Search for the cell housing the specified text and yield its (X, Y) center coordinate. 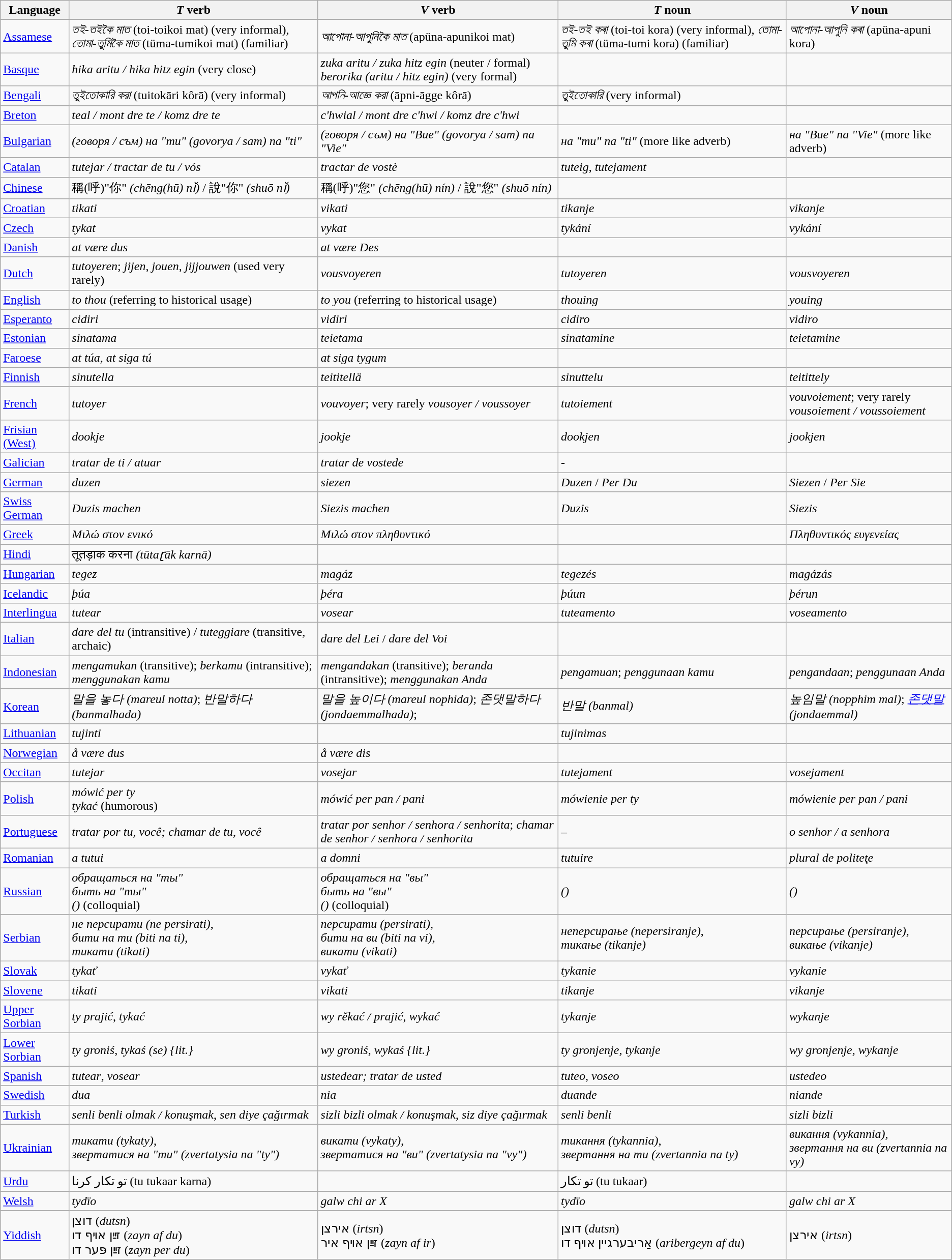
Dutch (35, 274)
tykať (193, 971)
tutoyeren; jijen, jouen, jijjouwen (used very rarely) (193, 274)
Bulgarian (35, 141)
на "Вие" na "Vie" (more like adverb) (869, 141)
Πληθυντικός ευγενείας (869, 535)
sinutella (193, 377)
pengamuan; penggunaan kamu (672, 671)
Turkish (35, 1115)
hika aritu / hika hitz egin (very close) (193, 69)
teal / mont dre te / komz dre te (193, 115)
tutear, vosear (193, 1076)
Language (35, 10)
mówić per pan / pani (438, 799)
Slovak (35, 971)
Greek (35, 535)
tutuire (672, 858)
tujinimas (672, 734)
nia (438, 1095)
dookjen (672, 436)
আপোনা-আপুনি কৰা (apüna-apuni kora) (869, 37)
vouvoyer; very rarely vousoyer / voussoyer (438, 403)
Catalan (35, 167)
vosear (438, 612)
Siezis machen (438, 509)
Siezis (869, 509)
tuteamento (672, 612)
Romanian (35, 858)
Breton (35, 115)
plural de politeţe (869, 858)
sizli bizli (869, 1115)
Welsh (35, 1201)
þúa (193, 593)
þúun (672, 593)
Italian (35, 639)
a tutui (193, 858)
tutejar (193, 772)
ty groniś, tykaś (se) {lit.} (193, 1050)
at siga tygum (438, 358)
wykanje (869, 1016)
tratar de ti / atuar (193, 462)
Basque (35, 69)
말을 높이다 (mareul nophida); 존댓말하다 (jondaemmalhada); (438, 707)
Portuguese (35, 831)
Serbian (35, 938)
Assamese (35, 37)
Hindi (35, 554)
Polish (35, 799)
Upper Sorbian (35, 1016)
sinuttelu (672, 377)
稱(呼)"您" (chēng(hū) nín) / 說"您" (shuō nín) (438, 188)
mengandakan (transitive); beranda (intransitive); menggunakan Anda (438, 671)
тикати (tykaty),звертатися на "ти" (zvertatysia na "ty") (193, 1148)
ty prajić, tykać (193, 1016)
Lithuanian (35, 734)
персирати (persirati),бити на ви (biti na vi),викати (vikati) (438, 938)
tegezés (672, 574)
Estonian (35, 338)
tutoyer (193, 403)
tratar por senhor / senhora / senhorita; chamar de senhor / senhora / senhorita (438, 831)
å være dis (438, 753)
반말 (banmal) (672, 707)
jookje (438, 436)
voseamento (869, 612)
tykání (672, 228)
tractar de vostè (438, 167)
Finnish (35, 377)
Galician (35, 462)
تو تکار (tu tukaar) (672, 1181)
tuteig, tutejament (672, 167)
Urdu (35, 1181)
V verb (438, 10)
tutejar / tractar de tu / vós (193, 167)
wy rěkać / prajić, wykać (438, 1016)
o senhor / a senhora (869, 831)
niande (869, 1095)
senli benli olmak / konuşmak, sen diye çağırmak (193, 1115)
to you (referring to historical usage) (438, 300)
Bengali (35, 96)
mengamukan (transitive); berkamu (intransitive); menggunakan kamu (193, 671)
zuka aritu / zuka hitz egin (neuter / formal) berorika (aritu / hitz egin) (very formal) (438, 69)
mówienie per pan / pani (869, 799)
Lower Sorbian (35, 1050)
c'hwial / mont dre c'hwi / komz dre c'hwi (438, 115)
Frisian (West) (35, 436)
Croatian (35, 209)
sinatamine (672, 338)
þérun (869, 593)
אירצן (irtsn) (869, 1235)
דוצן (dutsn) אַריבערגיין אױף דו (aribergeyn af du) (672, 1235)
تو تکار کرنا (tu tukaar karna) (193, 1181)
викати (vykaty),звертатися на "ви" (zvertatysia na "vy") (438, 1148)
tratar por tu, você; chamar de tu, você (193, 831)
Russian (35, 891)
דוצן (dutsn) זײַן אױף דו (zayn af du) זײַן פּער דו (zayn per du) (193, 1235)
tykanie (672, 971)
tutoiement (672, 403)
Chinese (35, 188)
a domni (438, 858)
Esperanto (35, 319)
Slovene (35, 990)
Indonesian (35, 671)
duzen (193, 482)
তই-তই কৰা (toi-toi kora) (very informal), তোমা-তুমি কৰা (tüma-tumi kora) (familiar) (672, 37)
Czech (35, 228)
vosejament (869, 772)
на "ти" na "ti" (more like adverb) (672, 141)
Norwegian (35, 753)
неперсирање (nepersiranje),тикање (tikanje) (672, 938)
말을 놓다 (mareul notta); 반말하다 (banmalhada) (193, 707)
German (35, 482)
Korean (35, 707)
vykať (438, 971)
tykat (193, 228)
duande (672, 1095)
Hungarian (35, 574)
youing (869, 300)
Icelandic (35, 593)
jookjen (869, 436)
не персирати (ne persirati),бити на ти (biti na ti),тикати (tikati) (193, 938)
Ukrainian (35, 1148)
- (672, 462)
稱(呼)"你" (chēng(hū) nǐ) / 說"你" (shuō nǐ) (193, 188)
at være dus (193, 247)
V noun (869, 10)
vidiro (869, 319)
vosejar (438, 772)
Μιλώ στον ενικό (193, 535)
mówienie per ty (672, 799)
tegez (193, 574)
אירצן (irtsn) זײַן אױף איר (zayn af ir) (438, 1235)
dookje (193, 436)
tykanje (672, 1016)
Interlingua (35, 612)
French (35, 403)
vidiri (438, 319)
Μιλώ στον πληθυντικό (438, 535)
обращаться на "ты"быть на "ты" () (colloquial) (193, 891)
তুইতোকারি (very informal) (672, 96)
pengandaan; penggunaan Anda (869, 671)
wy groniś, wykaś {lit.} (438, 1050)
tutoyeren (672, 274)
Faroese (35, 358)
Spanish (35, 1076)
персирање (persiranje),викање (vikanje) (869, 938)
vykání (869, 228)
English (35, 300)
at túa, at siga tú (193, 358)
magázás (869, 574)
तूतड़ाक करना (tūtaɽāk karnā) (193, 554)
тикання (tykannia),звертання на ти (zvertannia na ty) (672, 1148)
– (672, 831)
dare del tu (intransitive) / tuteggiare (transitive, archaic) (193, 639)
senli benli (672, 1115)
mówić per tytykać (humorous) (193, 799)
ustedeo (869, 1076)
tutear (193, 612)
vykanie (869, 971)
Duzis machen (193, 509)
Swedish (35, 1095)
tutejament (672, 772)
Occitan (35, 772)
sizli bizli olmak / konuşmak, siz diye çağırmak (438, 1115)
ustedear; tratar de usted (438, 1076)
T verb (193, 10)
Swiss German (35, 509)
teietamine (869, 338)
обращаться на "вы"быть на "вы" () (colloquial) (438, 891)
thouing (672, 300)
þéra (438, 593)
tujinti (193, 734)
teietama (438, 338)
tuteo, voseo (672, 1076)
å være dus (193, 753)
(говоря / съм) на "Вие" (govorya / sam) na "Vie" (438, 141)
teitittely (869, 377)
tratar de vostede (438, 462)
T noun (672, 10)
to thou (referring to historical usage) (193, 300)
викання (vykannia),звертання на ви (zvertannia na vy) (869, 1148)
ty gronjenje, tykanje (672, 1050)
আপনি-আজ্ঞে করা (āpni-āgge kôrā) (438, 96)
at være Des (438, 247)
dare del Lei / dare del Voi (438, 639)
높임말 (nopphim mal); 존댓말 (jondaemmal) (869, 707)
vouvoiement; very rarely vousoiement / voussoiement (869, 403)
dua (193, 1095)
তুইতোকারি করা (tuitokāri kôrā) (very informal) (193, 96)
cidiri (193, 319)
magáz (438, 574)
Duzis (672, 509)
wy gronjenje, wykanje (869, 1050)
Siezen / Per Sie (869, 482)
(говоря / съм) на "ти" (govorya / sam) na "ti" (193, 141)
তই-তইকৈ মাত (toi-toikoi mat) (very informal), তোমা-তুমিকৈ মাত (tüma-tumikoi mat) (familiar) (193, 37)
Danish (35, 247)
vykat (438, 228)
cidiro (672, 319)
teititellä (438, 377)
siezen (438, 482)
Duzen / Per Du (672, 482)
sinatama (193, 338)
আপোনা-আপুনিকৈ মাত (apüna-apunikoi mat) (438, 37)
Yiddish (35, 1235)
